Output the [x, y] coordinate of the center of the cell containing the given text.  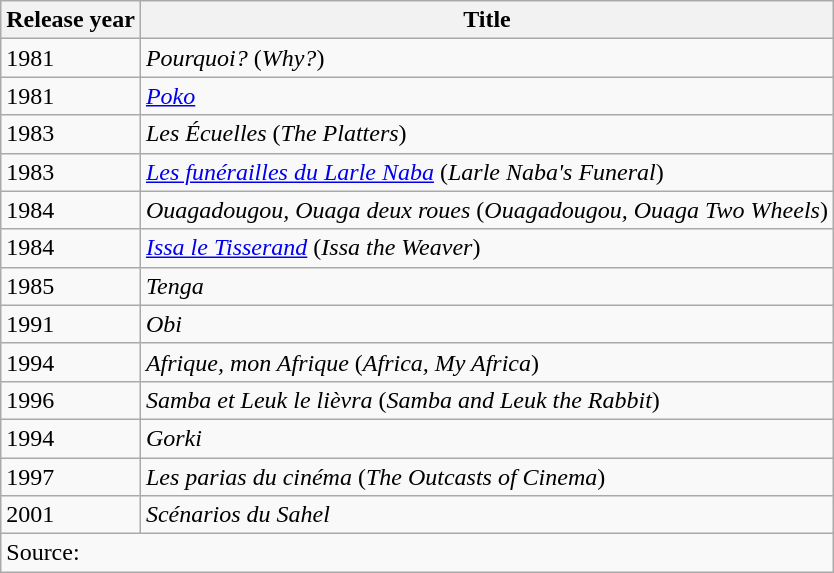
Ouagadougou, Ouaga deux roues (Ouagadougou, Ouaga Two Wheels) [486, 210]
Pourquoi? (Why?) [486, 58]
2001 [71, 515]
Les Écuelles (The Platters) [486, 134]
Les parias du cinéma (The Outcasts of Cinema) [486, 477]
Source: [418, 553]
1996 [71, 400]
Obi [486, 324]
Scénarios du Sahel [486, 515]
Les funérailles du Larle Naba (Larle Naba's Funeral) [486, 172]
Issa le Tisserand (Issa the Weaver) [486, 248]
Gorki [486, 438]
1997 [71, 477]
Tenga [486, 286]
1991 [71, 324]
Title [486, 20]
1985 [71, 286]
Poko [486, 96]
Afrique, mon Afrique (Africa, My Africa) [486, 362]
Samba et Leuk le lièvra (Samba and Leuk the Rabbit) [486, 400]
Release year [71, 20]
